Find where the given text appears and provide that cell's center as [X, Y] coordinate. 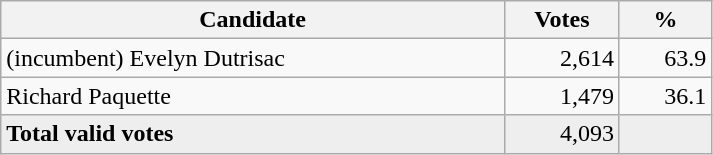
63.9 [665, 58]
Total valid votes [253, 134]
1,479 [562, 96]
% [665, 20]
4,093 [562, 134]
Votes [562, 20]
Candidate [253, 20]
36.1 [665, 96]
(incumbent) Evelyn Dutrisac [253, 58]
Richard Paquette [253, 96]
2,614 [562, 58]
